Detect which cell encompasses the target text, then output its [X, Y] center coordinate. 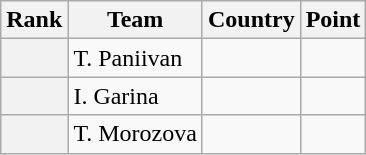
Team [136, 20]
T. Paniivan [136, 58]
T. Morozova [136, 134]
Rank [34, 20]
Country [251, 20]
Point [333, 20]
I. Garina [136, 96]
